Provide the [X, Y] coordinate of the cell's center where the given text is located.  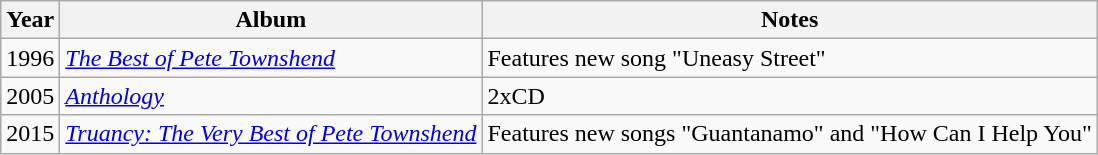
Features new song "Uneasy Street" [790, 58]
2015 [30, 134]
2xCD [790, 96]
Features new songs "Guantanamo" and "How Can I Help You" [790, 134]
Notes [790, 20]
Year [30, 20]
2005 [30, 96]
Album [271, 20]
The Best of Pete Townshend [271, 58]
1996 [30, 58]
Anthology [271, 96]
Truancy: The Very Best of Pete Townshend [271, 134]
